Determine the [x, y] coordinate at the center of the cell enclosing the given text.  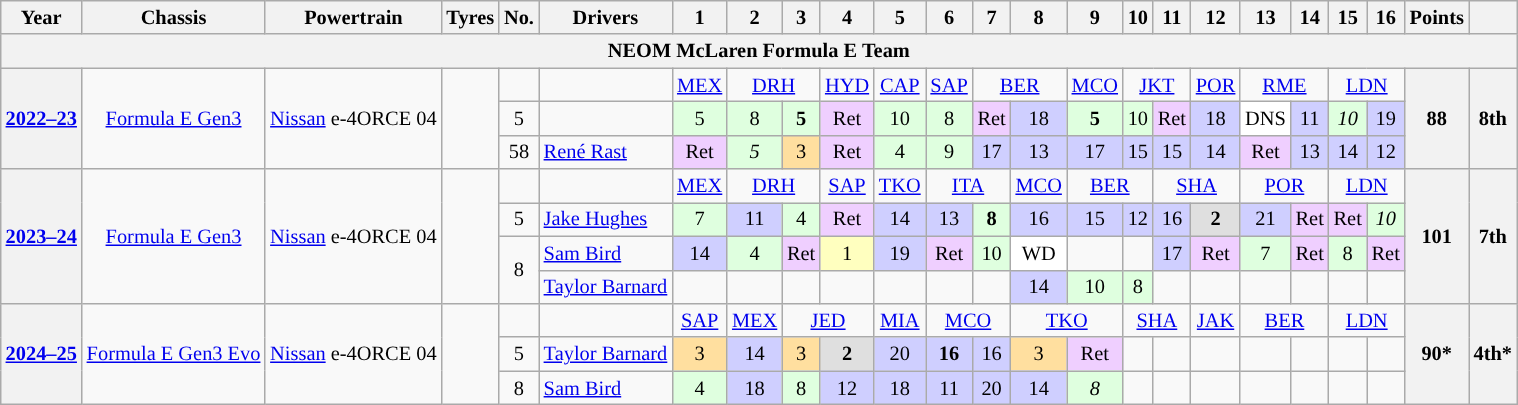
6 [950, 17]
8th [1493, 118]
Points [1437, 17]
No. [519, 17]
JAK [1216, 320]
RME [1284, 85]
CAP [900, 85]
4th* [1493, 354]
René Rast [606, 152]
21 [1265, 219]
88 [1437, 118]
Drivers [606, 17]
DNS [1265, 118]
Year [42, 17]
90* [1437, 354]
7th [1493, 236]
58 [519, 152]
HYD [847, 85]
Formula E Gen3 Evo [174, 354]
101 [1437, 236]
ITA [968, 186]
Tyres [470, 17]
JKT [1157, 85]
Powertrain [353, 17]
MIA [900, 320]
2024–25 [42, 354]
JED [828, 320]
Chassis [174, 17]
2022–23 [42, 118]
2023–24 [42, 236]
Jake Hughes [606, 219]
WD [1039, 253]
NEOM McLaren Formula E Team [759, 51]
